From the cell containing the given text, extract its center point as (X, Y) coordinate. 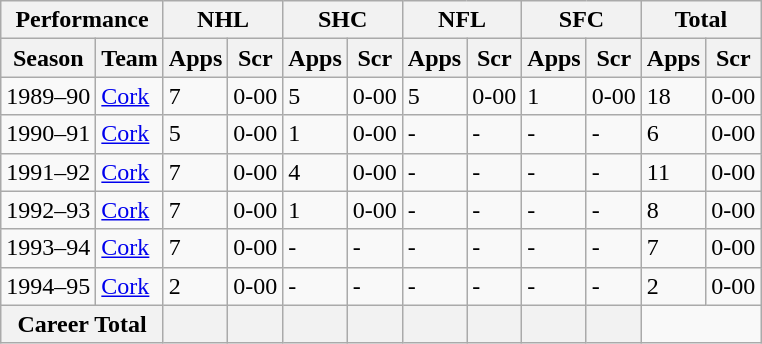
6 (673, 134)
1992–93 (48, 210)
1989–90 (48, 96)
NHL (222, 20)
1993–94 (48, 248)
Team (130, 58)
4 (315, 172)
8 (673, 210)
Performance (82, 20)
1994–95 (48, 286)
11 (673, 172)
1990–91 (48, 134)
Total (700, 20)
1991–92 (48, 172)
SFC (582, 20)
SHC (342, 20)
Season (48, 58)
Career Total (82, 324)
18 (673, 96)
NFL (462, 20)
